Output the (x, y) coordinate of the center of the cell containing the given text.  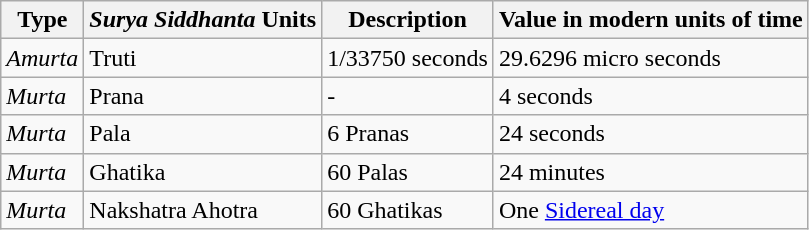
Truti (203, 58)
24 seconds (650, 134)
Description (408, 20)
Pala (203, 134)
4 seconds (650, 96)
- (408, 96)
Nakshatra Ahotra (203, 210)
Amurta (42, 58)
1/33750 seconds (408, 58)
Ghatika (203, 172)
Value in modern units of time (650, 20)
Prana (203, 96)
24 minutes (650, 172)
6 Pranas (408, 134)
Type (42, 20)
One Sidereal day (650, 210)
60 Ghatikas (408, 210)
29.6296 micro seconds (650, 58)
Surya Siddhanta Units (203, 20)
60 Palas (408, 172)
